Extract the (X, Y) coordinate from the center of the cell holding the provided text.  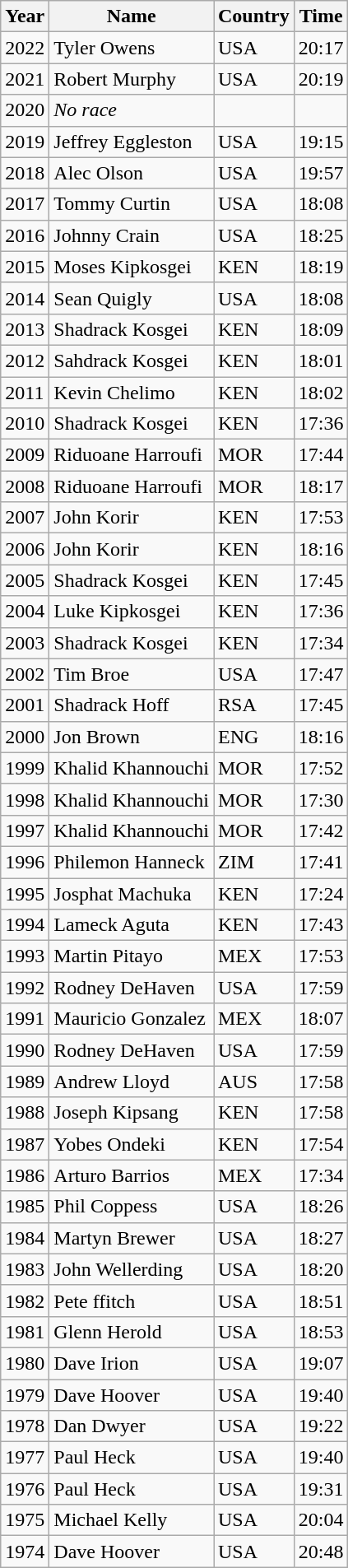
1997 (25, 831)
2017 (25, 204)
2019 (25, 142)
1974 (25, 1552)
2002 (25, 674)
Alec Olson (132, 173)
2008 (25, 486)
17:41 (321, 862)
Sean Quigly (132, 298)
18:02 (321, 393)
Kevin Chelimo (132, 393)
2012 (25, 361)
1977 (25, 1458)
1995 (25, 893)
19:31 (321, 1489)
1983 (25, 1269)
1999 (25, 768)
19:57 (321, 173)
19:07 (321, 1363)
1988 (25, 1113)
1993 (25, 956)
18:25 (321, 235)
Country (254, 16)
2022 (25, 48)
Andrew Lloyd (132, 1082)
2010 (25, 424)
17:24 (321, 893)
19:22 (321, 1426)
Dan Dwyer (132, 1426)
Tim Broe (132, 674)
17:52 (321, 768)
Luke Kipkosgei (132, 612)
20:17 (321, 48)
Philemon Hanneck (132, 862)
19:15 (321, 142)
Moses Kipkosgei (132, 267)
Lameck Aguta (132, 925)
ENG (254, 737)
1984 (25, 1238)
2020 (25, 110)
Sahdrack Kosgei (132, 361)
18:19 (321, 267)
RSA (254, 705)
Michael Kelly (132, 1520)
18:26 (321, 1207)
18:53 (321, 1332)
18:01 (321, 361)
1975 (25, 1520)
Yobes Ondeki (132, 1144)
Shadrack Hoff (132, 705)
Joseph Kipsang (132, 1113)
2000 (25, 737)
Mauricio Gonzalez (132, 1019)
Pete ffitch (132, 1300)
1979 (25, 1395)
2015 (25, 267)
18:07 (321, 1019)
2016 (25, 235)
Jon Brown (132, 737)
1976 (25, 1489)
Dave Irion (132, 1363)
20:48 (321, 1552)
2007 (25, 518)
1996 (25, 862)
2006 (25, 549)
1990 (25, 1050)
20:04 (321, 1520)
1985 (25, 1207)
1986 (25, 1175)
Time (321, 16)
Phil Coppess (132, 1207)
Name (132, 16)
2001 (25, 705)
No race (132, 110)
Johnny Crain (132, 235)
AUS (254, 1082)
Arturo Barrios (132, 1175)
2004 (25, 612)
17:43 (321, 925)
2018 (25, 173)
17:47 (321, 674)
18:09 (321, 329)
2021 (25, 79)
Tyler Owens (132, 48)
Glenn Herold (132, 1332)
17:30 (321, 799)
John Wellerding (132, 1269)
20:19 (321, 79)
1989 (25, 1082)
1987 (25, 1144)
1998 (25, 799)
1994 (25, 925)
2013 (25, 329)
Josphat Machuka (132, 893)
17:44 (321, 455)
2011 (25, 393)
Year (25, 16)
1980 (25, 1363)
2014 (25, 298)
2005 (25, 580)
17:54 (321, 1144)
18:17 (321, 486)
Tommy Curtin (132, 204)
1992 (25, 988)
18:27 (321, 1238)
2003 (25, 643)
ZIM (254, 862)
Martyn Brewer (132, 1238)
18:20 (321, 1269)
2009 (25, 455)
Martin Pitayo (132, 956)
Robert Murphy (132, 79)
Jeffrey Eggleston (132, 142)
1981 (25, 1332)
1982 (25, 1300)
18:51 (321, 1300)
17:42 (321, 831)
1991 (25, 1019)
1978 (25, 1426)
